Capture the cell that displays the provided text and extract its [X, Y] central coordinate. 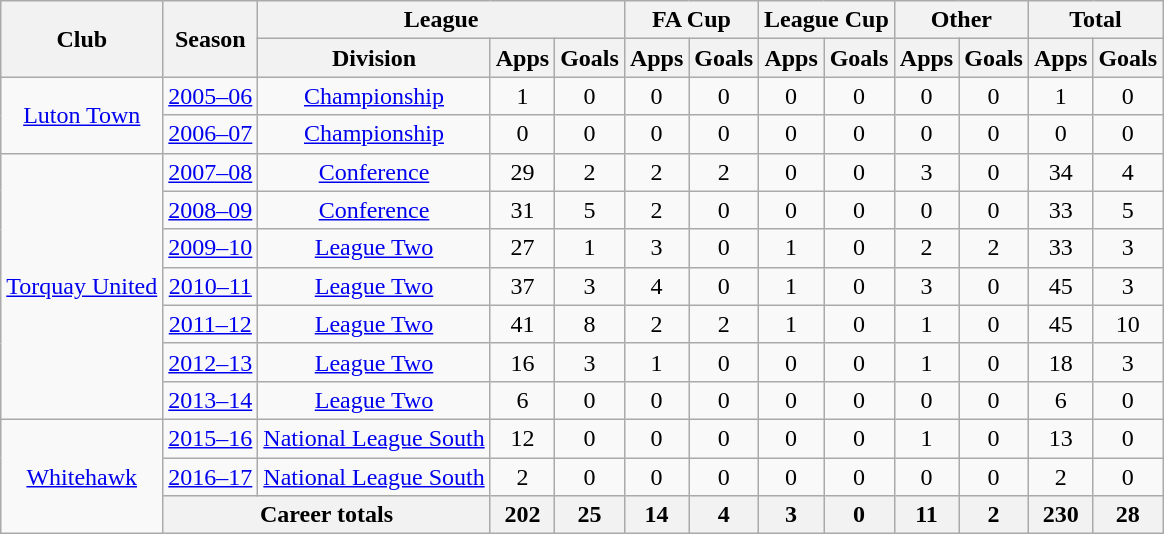
2007–08 [210, 172]
230 [1060, 515]
Club [82, 39]
28 [1128, 515]
Division [374, 58]
2010–11 [210, 286]
11 [926, 515]
25 [590, 515]
31 [522, 210]
37 [522, 286]
League Cup [827, 20]
League [442, 20]
2011–12 [210, 324]
34 [1060, 172]
Total [1095, 20]
Whitehawk [82, 476]
Other [961, 20]
Career totals [326, 515]
8 [590, 324]
16 [522, 362]
14 [656, 515]
10 [1128, 324]
29 [522, 172]
2005–06 [210, 96]
13 [1060, 438]
41 [522, 324]
2013–14 [210, 400]
Season [210, 39]
202 [522, 515]
Torquay United [82, 286]
12 [522, 438]
27 [522, 248]
2016–17 [210, 477]
2015–16 [210, 438]
2009–10 [210, 248]
18 [1060, 362]
2012–13 [210, 362]
FA Cup [691, 20]
Luton Town [82, 115]
2006–07 [210, 134]
2008–09 [210, 210]
